Search for the cell housing the specified text and yield its [x, y] center coordinate. 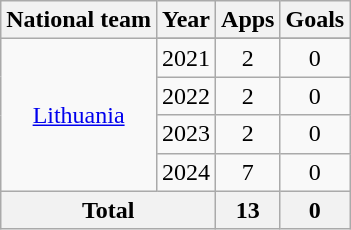
2021 [186, 58]
2024 [186, 172]
National team [79, 20]
Goals [315, 20]
Total [108, 210]
Apps [248, 20]
7 [248, 172]
13 [248, 210]
2023 [186, 134]
Year [186, 20]
2022 [186, 96]
Lithuania [79, 115]
